Return the [X, Y] coordinate for the center point of the cell that contains the specified text.  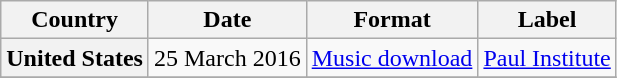
Date [227, 20]
Paul Institute [547, 58]
Country [75, 20]
25 March 2016 [227, 58]
Format [392, 20]
Label [547, 20]
Music download [392, 58]
United States [75, 58]
